From the cell containing the given text, extract its center point as (x, y) coordinate. 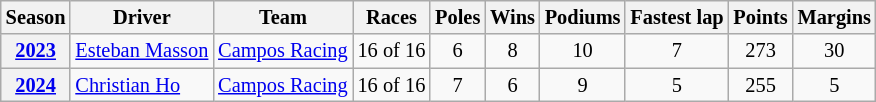
Poles (458, 17)
30 (834, 51)
Fastest lap (676, 17)
2024 (36, 85)
Esteban Masson (142, 51)
9 (583, 85)
10 (583, 51)
2023 (36, 51)
Christian Ho (142, 85)
Season (36, 17)
Races (392, 17)
8 (512, 51)
Points (761, 17)
255 (761, 85)
273 (761, 51)
Podiums (583, 17)
Team (282, 17)
Wins (512, 17)
Driver (142, 17)
Margins (834, 17)
